For the text-containing cell, return its midpoint in [x, y] coordinate format. 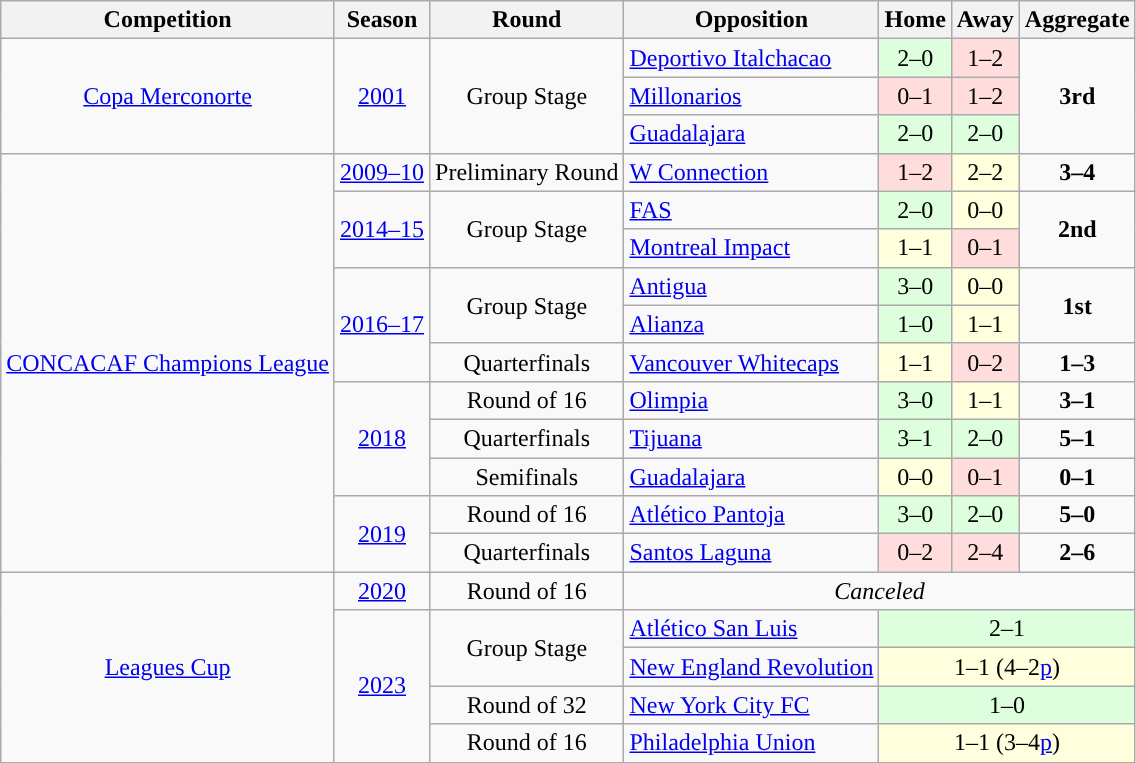
New York City FC [752, 705]
2018 [382, 438]
1–3 [1077, 362]
Philadelphia Union [752, 743]
Deportivo Italchacao [752, 58]
Tijuana [752, 438]
Atlético San Luis [752, 629]
Olimpia [752, 400]
Canceled [880, 591]
2014–15 [382, 229]
Vancouver Whitecaps [752, 362]
2020 [382, 591]
Opposition [752, 20]
W Connection [752, 172]
2–6 [1077, 553]
Aggregate [1077, 20]
Alianza [752, 324]
2023 [382, 686]
1st [1077, 305]
Santos Laguna [752, 553]
2016–17 [382, 324]
Semifinals [527, 477]
2–4 [985, 553]
New England Revolution [752, 667]
Away [985, 20]
3–4 [1077, 172]
Leagues Cup [168, 667]
2009–10 [382, 172]
CONCACAF Champions League [168, 362]
Millonarios [752, 96]
Home [915, 20]
Antigua [752, 286]
2nd [1077, 229]
Copa Merconorte [168, 96]
Season [382, 20]
2–2 [985, 172]
2–1 [1007, 629]
3rd [1077, 96]
2019 [382, 534]
FAS [752, 210]
5–0 [1077, 515]
Competition [168, 20]
1–1 (3–4p) [1007, 743]
1–1 (4–2p) [1007, 667]
5–1 [1077, 438]
Preliminary Round [527, 172]
Round of 32 [527, 705]
2001 [382, 96]
Round [527, 20]
Atlético Pantoja [752, 515]
Montreal Impact [752, 248]
